Capture the cell that displays the provided text and extract its (X, Y) central coordinate. 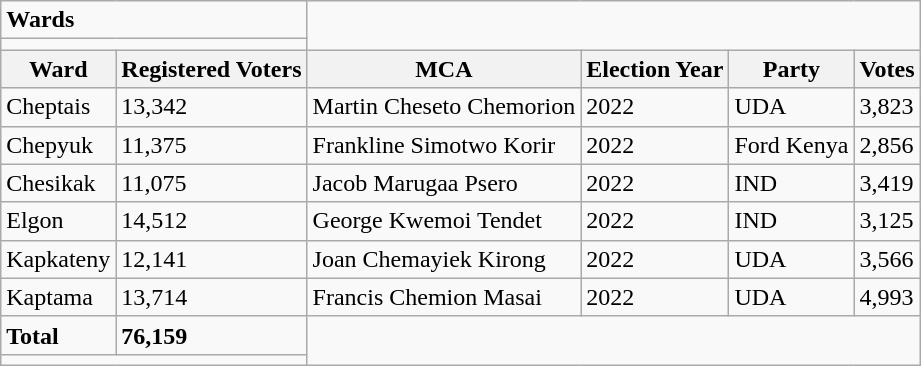
Ward (58, 69)
14,512 (212, 221)
3,823 (887, 107)
Chesikak (58, 183)
Votes (887, 69)
4,993 (887, 297)
13,714 (212, 297)
Party (792, 69)
76,159 (212, 335)
13,342 (212, 107)
Elgon (58, 221)
Election Year (655, 69)
Joan Chemayiek Kirong (444, 259)
Kapkateny (58, 259)
George Kwemoi Tendet (444, 221)
MCA (444, 69)
11,375 (212, 145)
11,075 (212, 183)
Wards (154, 20)
3,419 (887, 183)
Francis Chemion Masai (444, 297)
Total (58, 335)
12,141 (212, 259)
Registered Voters (212, 69)
Chepyuk (58, 145)
Cheptais (58, 107)
2,856 (887, 145)
Frankline Simotwo Korir (444, 145)
3,566 (887, 259)
Jacob Marugaa Psero (444, 183)
Kaptama (58, 297)
3,125 (887, 221)
Martin Cheseto Chemorion (444, 107)
Ford Kenya (792, 145)
